Output the (X, Y) coordinate of the center of the cell containing the given text.  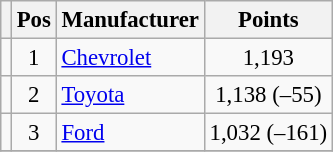
1,032 (–161) (268, 133)
1,138 (–55) (268, 95)
2 (34, 95)
Points (268, 20)
Manufacturer (130, 20)
Ford (130, 133)
Chevrolet (130, 58)
Pos (34, 20)
Toyota (130, 95)
1 (34, 58)
3 (34, 133)
1,193 (268, 58)
